Capture the cell that displays the provided text and extract its (X, Y) central coordinate. 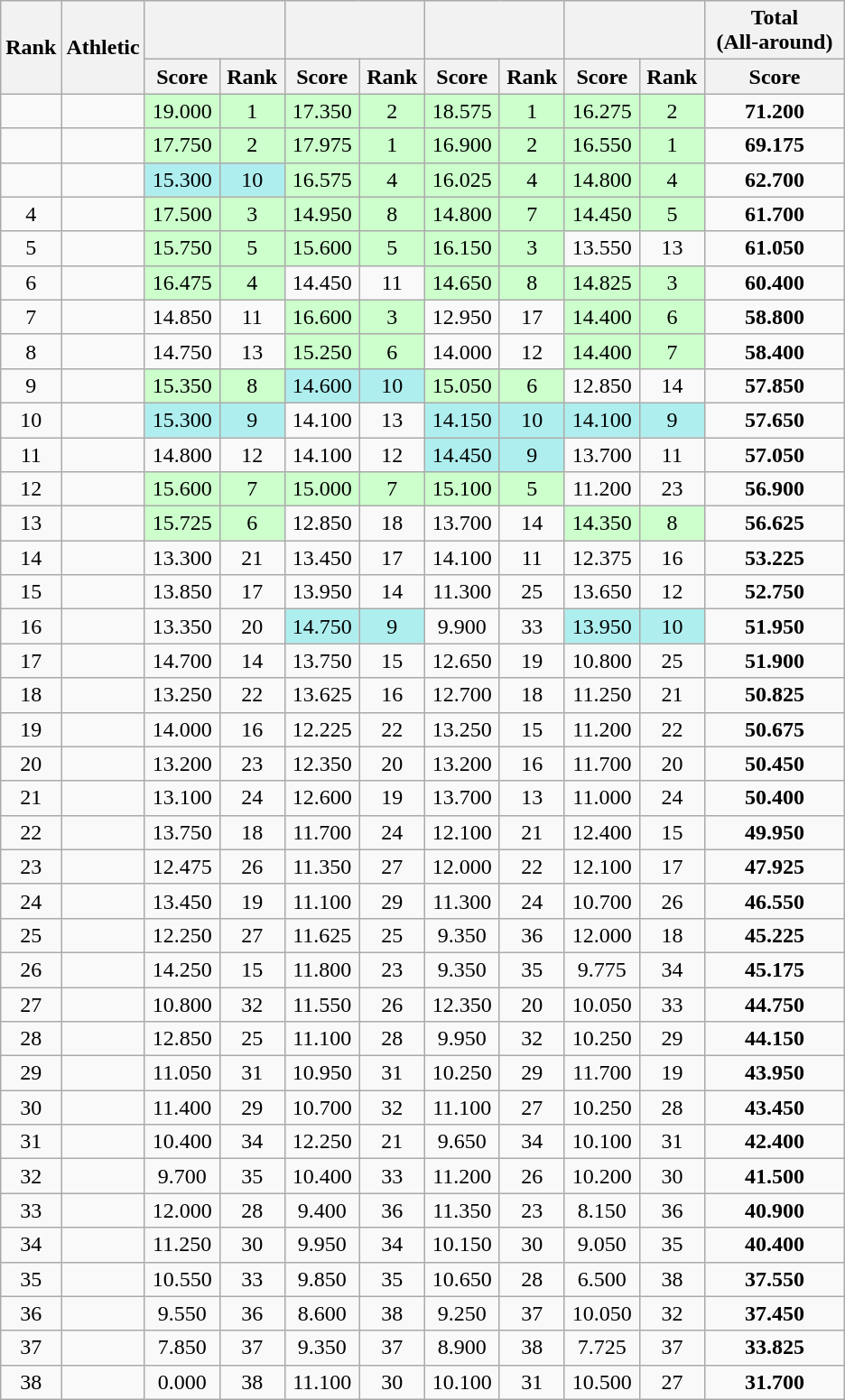
14.150 (462, 420)
44.750 (775, 1005)
15.000 (321, 489)
Athletic (103, 47)
12.950 (462, 317)
11.800 (321, 969)
45.175 (775, 969)
0.000 (182, 1382)
10.500 (601, 1382)
9.850 (321, 1279)
12.225 (321, 729)
16.150 (462, 248)
13.650 (601, 592)
9.700 (182, 1176)
9.900 (462, 626)
47.925 (775, 867)
14.250 (182, 969)
57.850 (775, 385)
56.625 (775, 524)
57.050 (775, 454)
8.600 (321, 1313)
13.550 (601, 248)
43.950 (775, 1073)
10.200 (601, 1176)
50.825 (775, 695)
6.500 (601, 1279)
12.400 (601, 832)
41.500 (775, 1176)
14.825 (601, 283)
13.300 (182, 558)
43.450 (775, 1108)
61.050 (775, 248)
17.500 (182, 214)
16.275 (601, 111)
9.550 (182, 1313)
17.350 (321, 111)
50.400 (775, 798)
15.250 (321, 351)
45.225 (775, 935)
9.775 (601, 969)
37.450 (775, 1313)
14.600 (321, 385)
16.575 (321, 180)
7.850 (182, 1348)
71.200 (775, 111)
61.700 (775, 214)
14.350 (601, 524)
12.375 (601, 558)
62.700 (775, 180)
16.550 (601, 145)
9.650 (462, 1142)
8.150 (601, 1210)
16.600 (321, 317)
51.950 (775, 626)
14.650 (462, 283)
11.625 (321, 935)
37.550 (775, 1279)
11.550 (321, 1005)
42.400 (775, 1142)
58.400 (775, 351)
60.400 (775, 283)
12.475 (182, 867)
16.475 (182, 283)
16.025 (462, 180)
52.750 (775, 592)
14.700 (182, 661)
15.350 (182, 385)
14.850 (182, 317)
46.550 (775, 901)
11.400 (182, 1108)
14.950 (321, 214)
17.975 (321, 145)
Total(All-around) (775, 31)
9.250 (462, 1313)
69.175 (775, 145)
10.650 (462, 1279)
17.750 (182, 145)
13.625 (321, 695)
7.725 (601, 1348)
13.100 (182, 798)
49.950 (775, 832)
58.800 (775, 317)
10.150 (462, 1245)
56.900 (775, 489)
19.000 (182, 111)
8.900 (462, 1348)
15.050 (462, 385)
57.650 (775, 420)
12.700 (462, 695)
15.750 (182, 248)
11.050 (182, 1073)
18.575 (462, 111)
33.825 (775, 1348)
40.400 (775, 1245)
15.725 (182, 524)
13.350 (182, 626)
51.900 (775, 661)
10.950 (321, 1073)
10.550 (182, 1279)
53.225 (775, 558)
50.675 (775, 729)
50.450 (775, 764)
13.850 (182, 592)
31.700 (775, 1382)
9.400 (321, 1210)
12.650 (462, 661)
9.050 (601, 1245)
44.150 (775, 1039)
16.900 (462, 145)
40.900 (775, 1210)
12.600 (321, 798)
15.100 (462, 489)
11.000 (601, 798)
